Determine the [X, Y] coordinate at the center of the cell enclosing the given text.  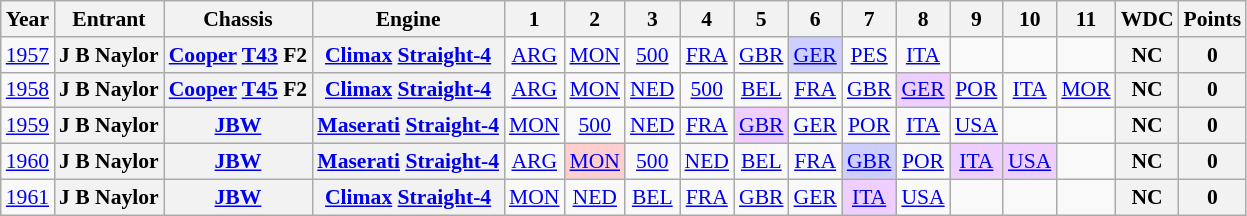
8 [922, 19]
1958 [28, 90]
7 [870, 19]
6 [816, 19]
Points [1213, 19]
Chassis [238, 19]
1957 [28, 55]
Year [28, 19]
4 [707, 19]
1960 [28, 162]
Cooper T43 F2 [238, 55]
MOR [1086, 90]
PES [870, 55]
2 [596, 19]
Entrant [109, 19]
Engine [408, 19]
1961 [28, 197]
Cooper T45 F2 [238, 90]
1959 [28, 126]
WDC [1148, 19]
5 [762, 19]
9 [976, 19]
3 [652, 19]
10 [1030, 19]
1 [534, 19]
11 [1086, 19]
